Pinpoint the cell where the given text exists, returning its (x, y) midpoint coordinate. 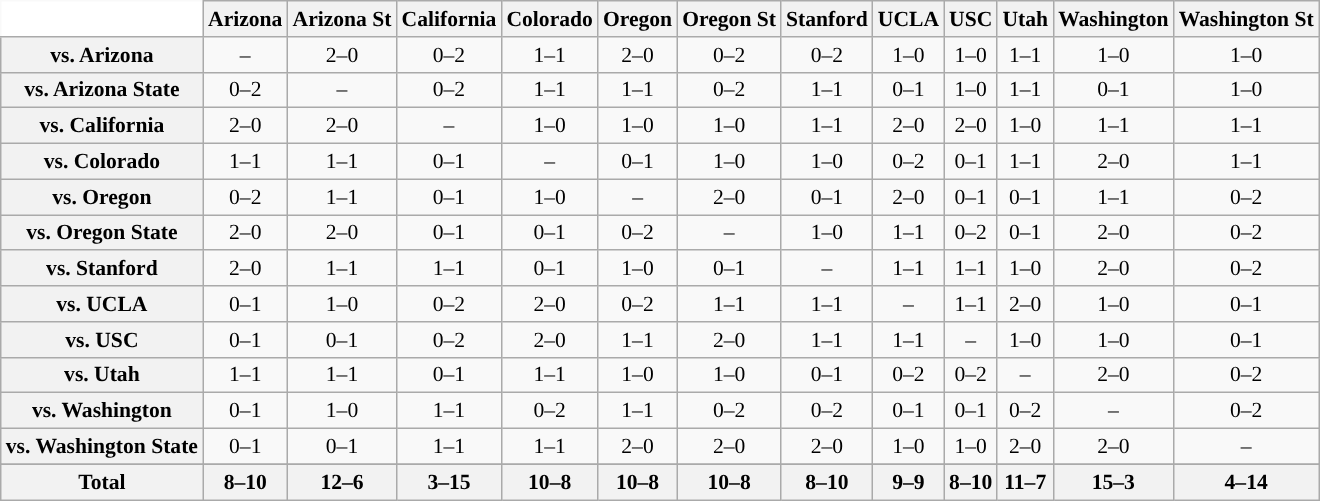
vs. California (102, 126)
4–14 (1246, 482)
12–6 (342, 482)
vs. Washington State (102, 447)
Stanford (827, 19)
California (450, 19)
3–15 (450, 482)
Oregon (638, 19)
UCLA (908, 19)
9–9 (908, 482)
USC (970, 19)
15–3 (1114, 482)
Utah (1025, 19)
Colorado (549, 19)
vs. Washington (102, 411)
vs. Colorado (102, 162)
Oregon St (729, 19)
vs. Oregon (102, 197)
Total (102, 482)
vs. Oregon State (102, 233)
vs. UCLA (102, 304)
vs. Utah (102, 375)
vs. Arizona State (102, 90)
Arizona (245, 19)
Arizona St (342, 19)
Washington (1114, 19)
Washington St (1246, 19)
11–7 (1025, 482)
vs. USC (102, 340)
vs. Arizona (102, 55)
vs. Stanford (102, 269)
